Capture the cell that displays the provided text and extract its (X, Y) central coordinate. 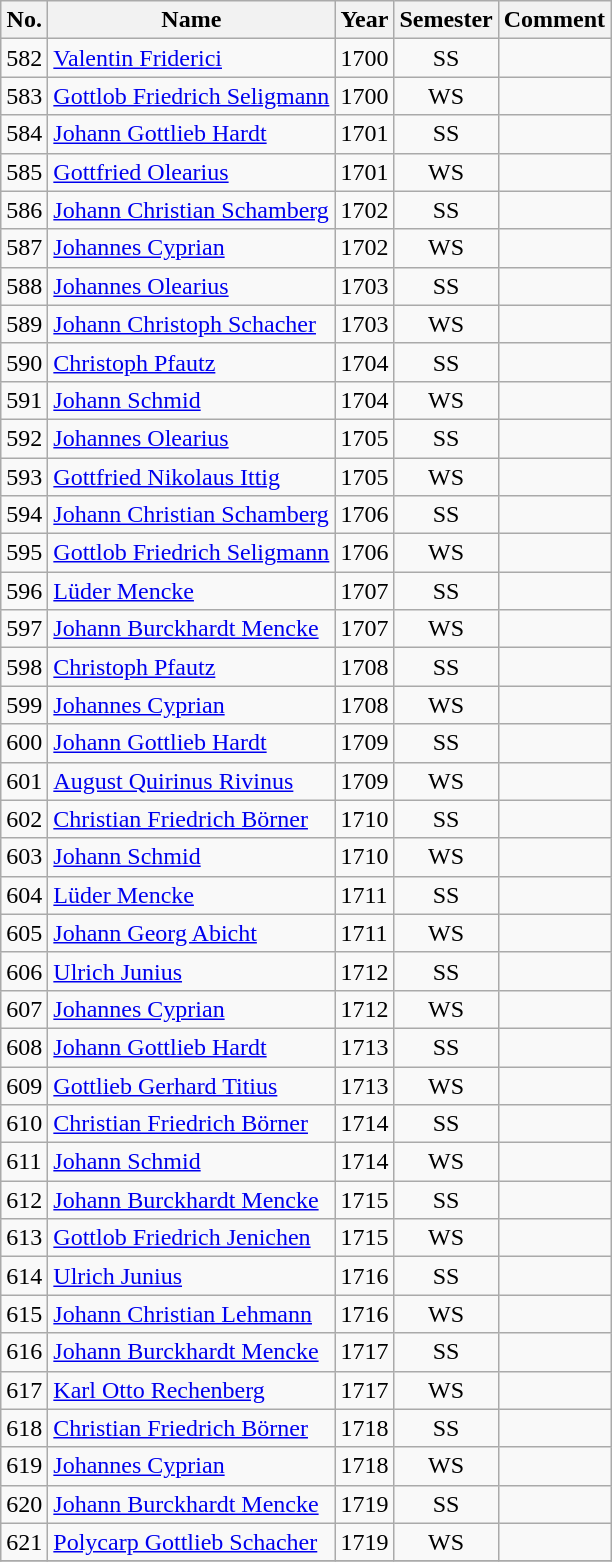
589 (24, 324)
Comment (554, 20)
August Quirinus Rivinus (192, 781)
603 (24, 857)
586 (24, 210)
616 (24, 1352)
604 (24, 895)
583 (24, 96)
588 (24, 286)
Semester (446, 20)
612 (24, 1200)
609 (24, 1085)
Polycarp Gottlieb Schacher (192, 1542)
Johann Georg Abicht (192, 933)
592 (24, 438)
593 (24, 477)
611 (24, 1162)
618 (24, 1428)
Johann Christoph Schacher (192, 324)
615 (24, 1314)
601 (24, 781)
614 (24, 1276)
605 (24, 933)
584 (24, 134)
599 (24, 705)
582 (24, 58)
600 (24, 743)
No. (24, 20)
591 (24, 400)
590 (24, 362)
596 (24, 591)
Karl Otto Rechenberg (192, 1390)
621 (24, 1542)
Gottfried Olearius (192, 172)
Name (192, 20)
606 (24, 971)
595 (24, 553)
598 (24, 667)
602 (24, 819)
608 (24, 1047)
Gottfried Nikolaus Ittig (192, 477)
Johann Christian Lehmann (192, 1314)
617 (24, 1390)
607 (24, 1009)
Gottlieb Gerhard Titius (192, 1085)
587 (24, 248)
620 (24, 1504)
Gottlob Friedrich Jenichen (192, 1238)
597 (24, 629)
594 (24, 515)
613 (24, 1238)
585 (24, 172)
Valentin Friderici (192, 58)
610 (24, 1124)
619 (24, 1466)
Year (364, 20)
